For the text-containing cell, return its midpoint in [X, Y] coordinate format. 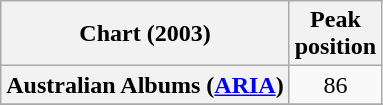
Peakposition [335, 34]
Chart (2003) [145, 34]
Australian Albums (ARIA) [145, 85]
86 [335, 85]
